Detect which cell encompasses the target text, then output its (X, Y) center coordinate. 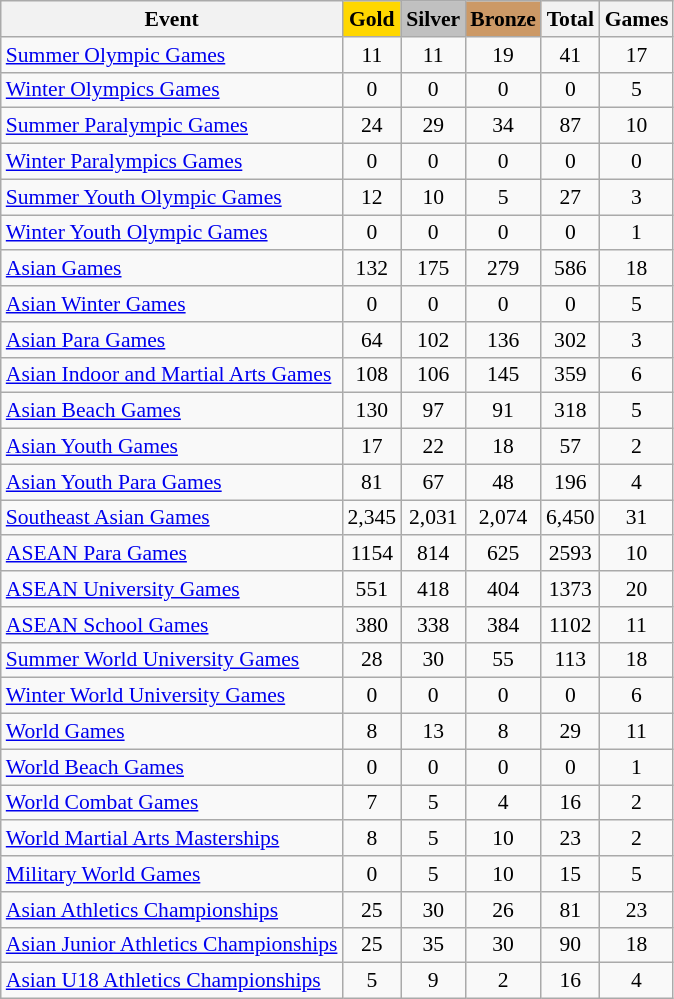
28 (372, 660)
34 (503, 126)
13 (433, 731)
338 (433, 624)
22 (433, 446)
Asian Indoor and Martial Arts Games (172, 375)
106 (433, 375)
196 (570, 482)
Total (570, 19)
108 (372, 375)
418 (433, 589)
24 (372, 126)
7 (372, 802)
359 (570, 375)
Winter World University Games (172, 696)
404 (503, 589)
90 (570, 945)
World Martial Arts Masterships (172, 838)
Games (637, 19)
41 (570, 54)
ASEAN School Games (172, 624)
1373 (570, 589)
97 (433, 411)
Asian Youth Games (172, 446)
Asian Youth Para Games (172, 482)
Asian Athletics Championships (172, 909)
145 (503, 375)
Military World Games (172, 874)
Winter Youth Olympic Games (172, 232)
Gold (372, 19)
Asian Beach Games (172, 411)
35 (433, 945)
World Combat Games (172, 802)
2,345 (372, 518)
Winter Olympics Games (172, 90)
586 (570, 268)
384 (503, 624)
World Beach Games (172, 767)
1102 (570, 624)
Winter Paralympics Games (172, 161)
World Games (172, 731)
Asian Para Games (172, 339)
48 (503, 482)
Summer World University Games (172, 660)
Silver (433, 19)
625 (503, 553)
113 (570, 660)
Asian U18 Athletics Championships (172, 981)
6,450 (570, 518)
380 (372, 624)
136 (503, 339)
Event (172, 19)
2,031 (433, 518)
19 (503, 54)
1154 (372, 553)
Summer Youth Olympic Games (172, 197)
64 (372, 339)
132 (372, 268)
15 (570, 874)
Summer Paralympic Games (172, 126)
27 (570, 197)
26 (503, 909)
Southeast Asian Games (172, 518)
12 (372, 197)
130 (372, 411)
318 (570, 411)
551 (372, 589)
Summer Olympic Games (172, 54)
302 (570, 339)
31 (637, 518)
ASEAN Para Games (172, 553)
ASEAN University Games (172, 589)
Asian Games (172, 268)
Asian Winter Games (172, 304)
814 (433, 553)
2593 (570, 553)
67 (433, 482)
57 (570, 446)
Bronze (503, 19)
279 (503, 268)
2,074 (503, 518)
87 (570, 126)
55 (503, 660)
Asian Junior Athletics Championships (172, 945)
175 (433, 268)
102 (433, 339)
9 (433, 981)
20 (637, 589)
91 (503, 411)
